Capture the cell that displays the provided text and extract its [X, Y] central coordinate. 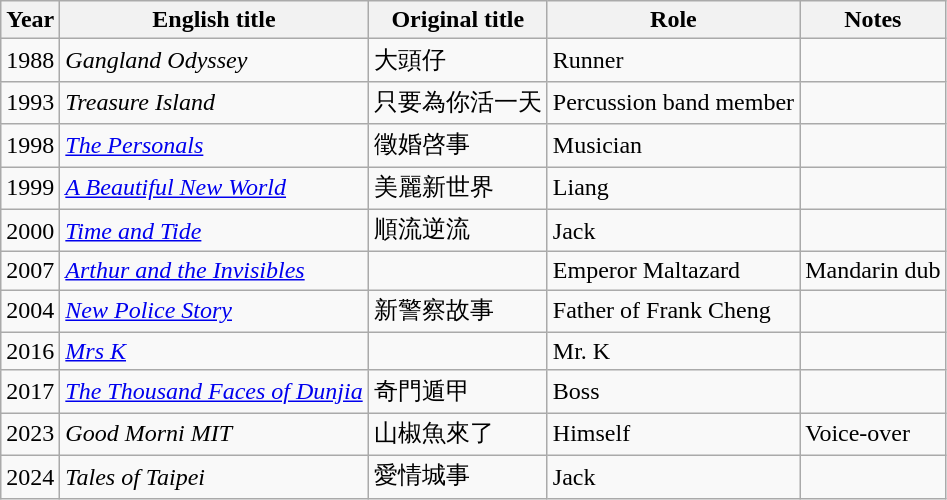
Voice-over [873, 434]
New Police Story [214, 312]
The Personals [214, 146]
A Beautiful New World [214, 188]
Gangland Odyssey [214, 60]
大頭仔 [458, 60]
只要為你活一天 [458, 102]
Tales of Taipei [214, 476]
2007 [30, 271]
Runner [673, 60]
愛情城事 [458, 476]
山椒魚來了 [458, 434]
Mandarin dub [873, 271]
English title [214, 20]
1988 [30, 60]
Boss [673, 392]
Time and Tide [214, 230]
Musician [673, 146]
1993 [30, 102]
2004 [30, 312]
1998 [30, 146]
Percussion band member [673, 102]
Mr. K [673, 351]
Himself [673, 434]
Role [673, 20]
Treasure Island [214, 102]
美麗新世界 [458, 188]
2024 [30, 476]
奇門遁甲 [458, 392]
2016 [30, 351]
1999 [30, 188]
Year [30, 20]
The Thousand Faces of Dunjia [214, 392]
Original title [458, 20]
Liang [673, 188]
Good Morni MIT [214, 434]
Father of Frank Cheng [673, 312]
徵婚啓事 [458, 146]
Arthur and the Invisibles [214, 271]
新警察故事 [458, 312]
Emperor Maltazard [673, 271]
Mrs K [214, 351]
2017 [30, 392]
Notes [873, 20]
順流逆流 [458, 230]
2000 [30, 230]
2023 [30, 434]
